Capture the cell that displays the provided text and extract its (X, Y) central coordinate. 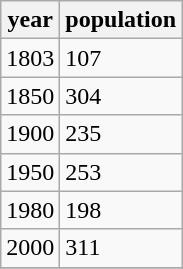
253 (121, 172)
population (121, 20)
304 (121, 96)
235 (121, 134)
1850 (30, 96)
107 (121, 58)
1803 (30, 58)
198 (121, 210)
1950 (30, 172)
1900 (30, 134)
2000 (30, 248)
311 (121, 248)
year (30, 20)
1980 (30, 210)
